Find where the given text appears and provide that cell's center as [x, y] coordinate. 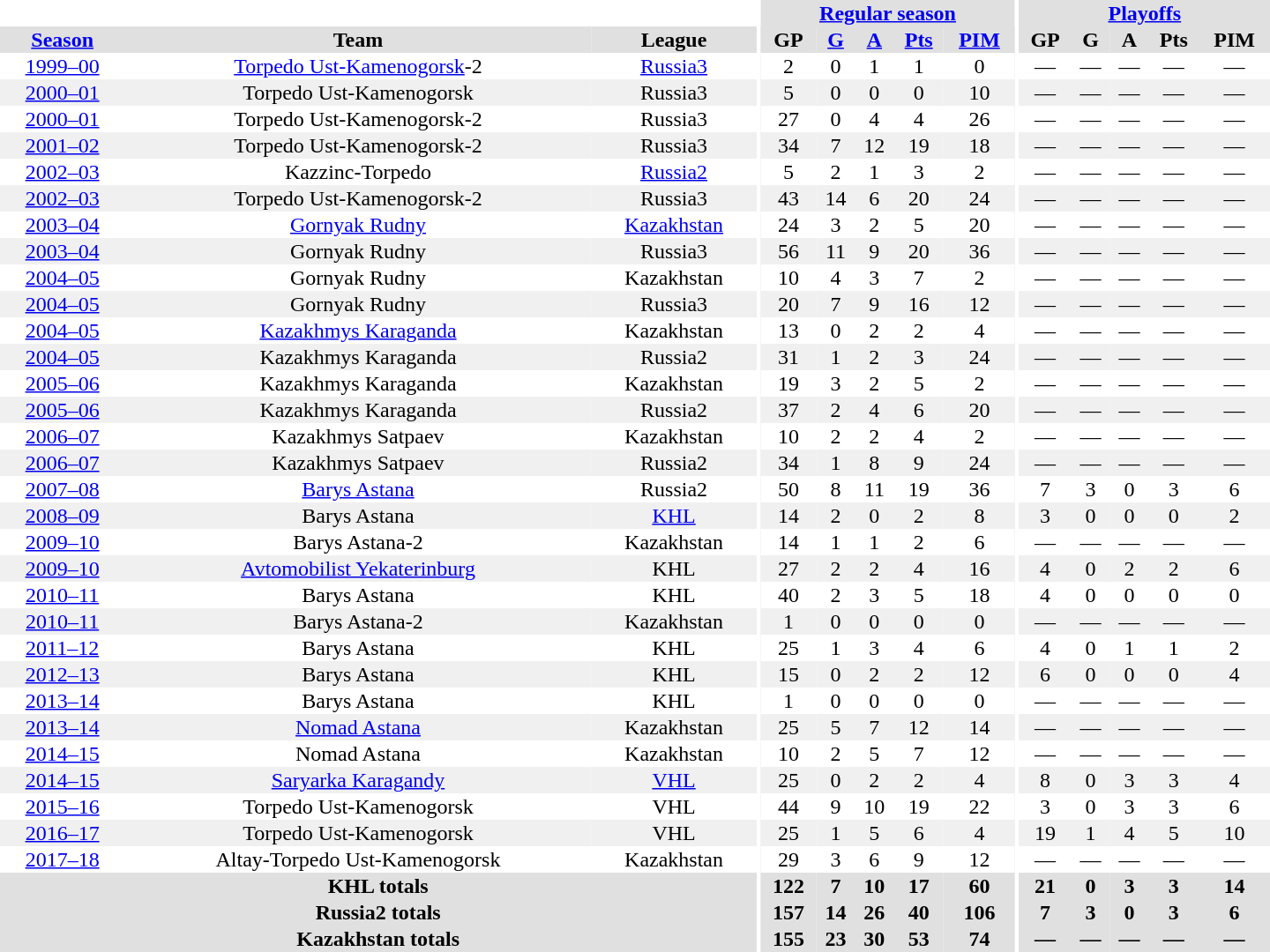
League [674, 40]
2001–02 [62, 145]
Season [62, 40]
155 [788, 939]
56 [788, 251]
122 [788, 886]
Team [358, 40]
15 [788, 674]
22 [979, 807]
157 [788, 912]
Altay-Torpedo Ust-Kamenogorsk [358, 859]
31 [788, 357]
37 [788, 410]
23 [836, 939]
Kazzinc-Torpedo [358, 172]
21 [1046, 886]
Avtomobilist Yekaterinburg [358, 569]
50 [788, 489]
Playoffs [1145, 13]
53 [919, 939]
13 [788, 331]
74 [979, 939]
Saryarka Karagandy [358, 780]
1999–00 [62, 66]
43 [788, 198]
KHL totals [377, 886]
2015–16 [62, 807]
29 [788, 859]
Russia2 totals [377, 912]
2017–18 [62, 859]
2012–13 [62, 674]
2011–12 [62, 648]
Regular season [887, 13]
2007–08 [62, 489]
60 [979, 886]
17 [919, 886]
2008–09 [62, 516]
106 [979, 912]
30 [874, 939]
2016–17 [62, 833]
Kazakhstan totals [377, 939]
44 [788, 807]
